Determine the [x, y] coordinate at the center of the cell enclosing the given text.  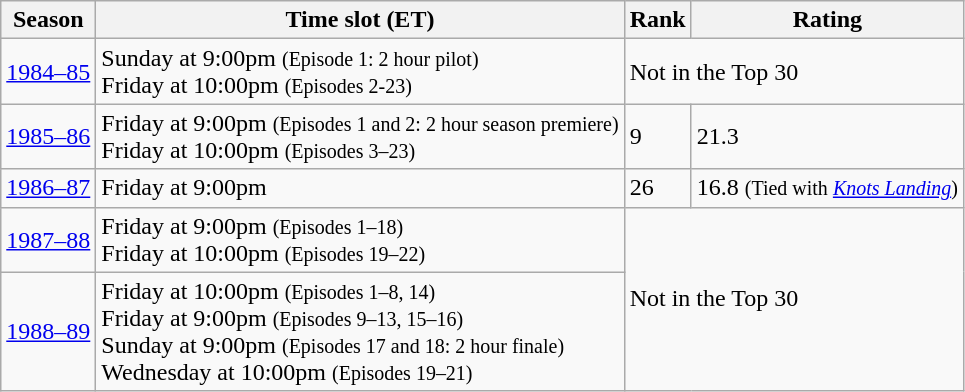
Rating [827, 20]
26 [658, 188]
1984–85 [48, 72]
1987–88 [48, 240]
Sunday at 9:00pm (Episode 1: 2 hour pilot)Friday at 10:00pm (Episodes 2-23) [360, 72]
1988–89 [48, 332]
Season [48, 20]
1986–87 [48, 188]
Time slot (ET) [360, 20]
16.8 (Tied with Knots Landing) [827, 188]
21.3 [827, 136]
Friday at 9:00pm (Episodes 1 and 2: 2 hour season premiere)Friday at 10:00pm (Episodes 3–23) [360, 136]
Rank [658, 20]
Friday at 9:00pm [360, 188]
Friday at 9:00pm (Episodes 1–18)Friday at 10:00pm (Episodes 19–22) [360, 240]
9 [658, 136]
1985–86 [48, 136]
